For the text-containing cell, return its midpoint in [X, Y] coordinate format. 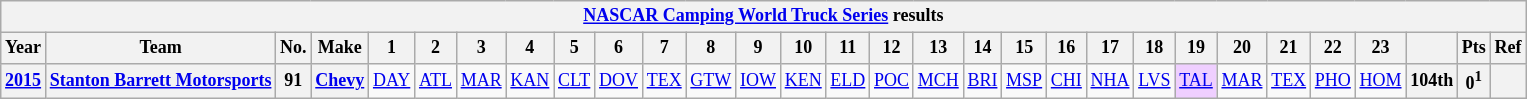
Year [24, 48]
17 [1110, 48]
6 [619, 48]
ATL [436, 81]
21 [1289, 48]
13 [938, 48]
MSP [1024, 81]
HOM [1380, 81]
Stanton Barrett Motorsports [160, 81]
DAY [392, 81]
Chevy [340, 81]
20 [1242, 48]
12 [892, 48]
MCH [938, 81]
BRI [982, 81]
11 [848, 48]
8 [711, 48]
Team [160, 48]
9 [758, 48]
01 [1474, 81]
91 [294, 81]
KEN [803, 81]
CLT [574, 81]
CHI [1066, 81]
Pts [1474, 48]
2 [436, 48]
22 [1332, 48]
IOW [758, 81]
16 [1066, 48]
3 [481, 48]
18 [1154, 48]
DOV [619, 81]
No. [294, 48]
Make [340, 48]
1 [392, 48]
23 [1380, 48]
Ref [1508, 48]
7 [664, 48]
2015 [24, 81]
4 [530, 48]
15 [1024, 48]
NASCAR Camping World Truck Series results [764, 16]
ELD [848, 81]
POC [892, 81]
TAL [1196, 81]
104th [1432, 81]
NHA [1110, 81]
PHO [1332, 81]
19 [1196, 48]
KAN [530, 81]
14 [982, 48]
10 [803, 48]
LVS [1154, 81]
GTW [711, 81]
5 [574, 48]
